Determine the (X, Y) coordinate at the center of the cell enclosing the given text.  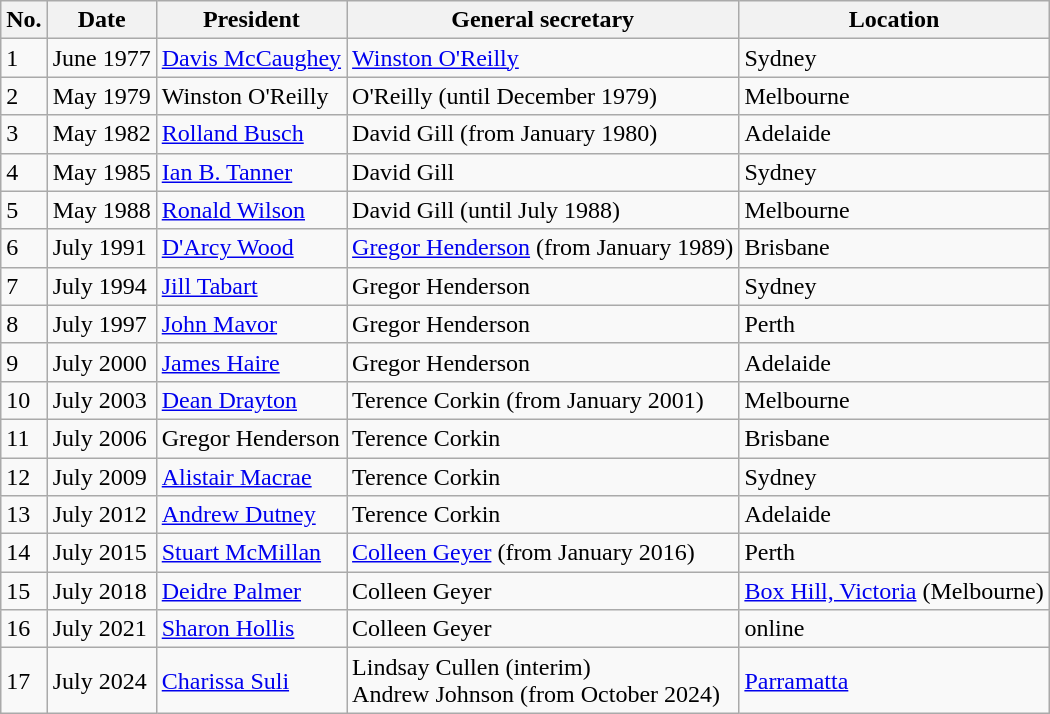
Sharon Hollis (251, 629)
July 2000 (102, 362)
Colleen Geyer (from January 2016) (543, 553)
July 2015 (102, 553)
Location (894, 20)
9 (24, 362)
Box Hill, Victoria (Melbourne) (894, 591)
Stuart McMillan (251, 553)
11 (24, 438)
July 2024 (102, 680)
Terence Corkin (from January 2001) (543, 400)
July 2018 (102, 591)
Rolland Busch (251, 134)
13 (24, 515)
June 1977 (102, 58)
O'Reilly (until December 1979) (543, 96)
Ian B. Tanner (251, 172)
July 1991 (102, 248)
General secretary (543, 20)
Lindsay Cullen (interim)Andrew Johnson (from October 2024) (543, 680)
No. (24, 20)
10 (24, 400)
4 (24, 172)
17 (24, 680)
July 1997 (102, 324)
May 1982 (102, 134)
7 (24, 286)
May 1985 (102, 172)
David Gill (543, 172)
16 (24, 629)
8 (24, 324)
July 2012 (102, 515)
15 (24, 591)
July 2003 (102, 400)
July 2006 (102, 438)
1 (24, 58)
2 (24, 96)
5 (24, 210)
Charissa Suli (251, 680)
July 1994 (102, 286)
online (894, 629)
July 2009 (102, 477)
Deidre Palmer (251, 591)
14 (24, 553)
6 (24, 248)
D'Arcy Wood (251, 248)
Andrew Dutney (251, 515)
Ronald Wilson (251, 210)
Jill Tabart (251, 286)
12 (24, 477)
3 (24, 134)
May 1988 (102, 210)
Alistair Macrae (251, 477)
John Mavor (251, 324)
Davis McCaughey (251, 58)
President (251, 20)
James Haire (251, 362)
Dean Drayton (251, 400)
Parramatta (894, 680)
May 1979 (102, 96)
Gregor Henderson (from January 1989) (543, 248)
July 2021 (102, 629)
David Gill (from January 1980) (543, 134)
Date (102, 20)
David Gill (until July 1988) (543, 210)
